Extract the [x, y] coordinate from the center of the cell holding the provided text.  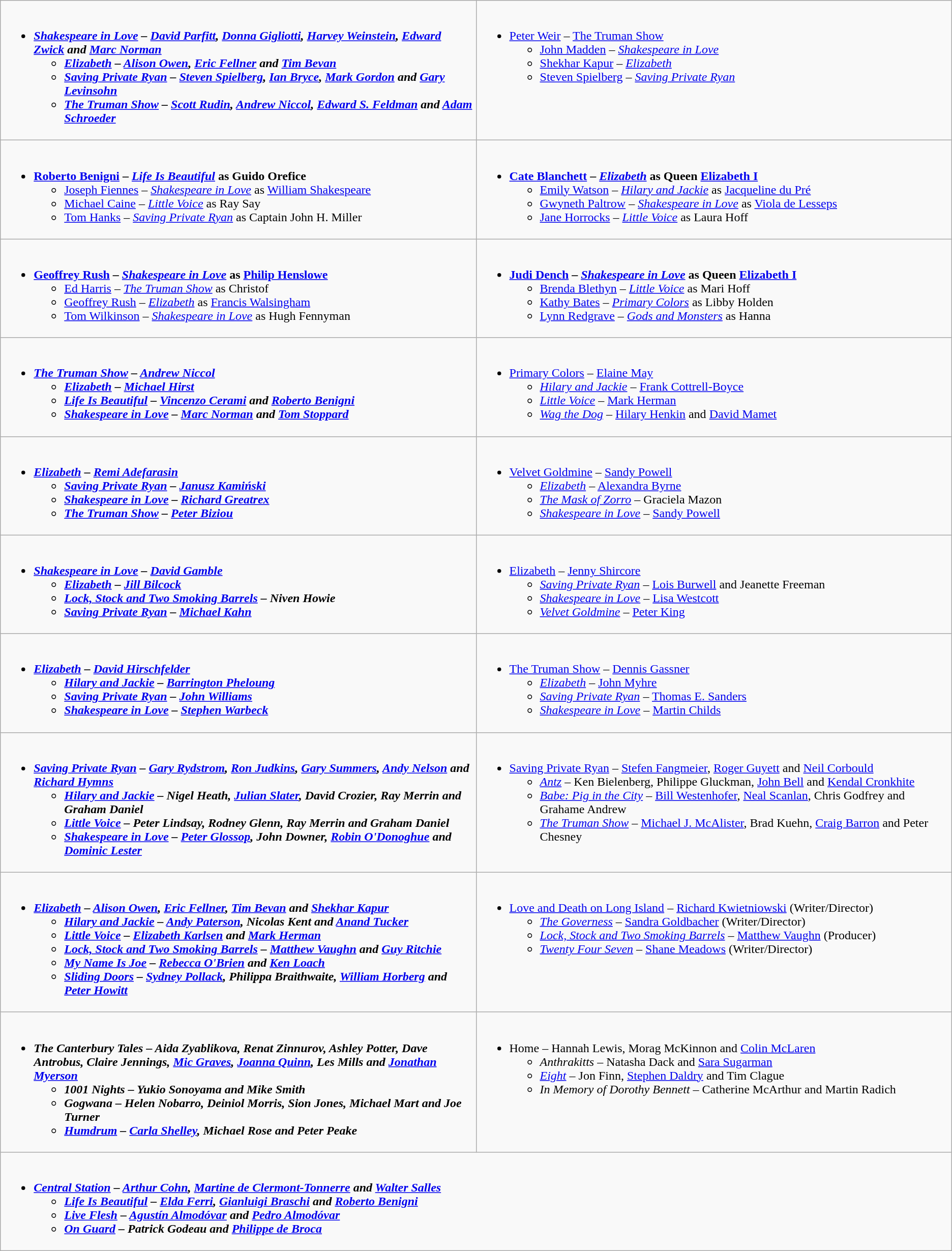
Peter Weir – The Truman ShowJohn Madden – Shakespeare in LoveShekhar Kapur – ElizabethSteven Spielberg – Saving Private Ryan [714, 70]
Elizabeth – David HirschfelderHilary and Jackie – Barrington PheloungSaving Private Ryan – John WilliamsShakespeare in Love – Stephen Warbeck [238, 683]
Primary Colors – Elaine MayHilary and Jackie – Frank Cottrell-BoyceLittle Voice – Mark HermanWag the Dog – Hilary Henkin and David Mamet [714, 387]
Shakespeare in Love – David GambleElizabeth – Jill BilcockLock, Stock and Two Smoking Barrels – Niven HowieSaving Private Ryan – Michael Kahn [238, 584]
Elizabeth – Remi AdefarasinSaving Private Ryan – Janusz KamińskiShakespeare in Love – Richard GreatrexThe Truman Show – Peter Biziou [238, 486]
Velvet Goldmine – Sandy PowellElizabeth – Alexandra ByrneThe Mask of Zorro – Graciela MazonShakespeare in Love – Sandy Powell [714, 486]
The Truman Show – Dennis GassnerElizabeth – John MyhreSaving Private Ryan – Thomas E. SandersShakespeare in Love – Martin Childs [714, 683]
Elizabeth – Jenny ShircoreSaving Private Ryan – Lois Burwell and Jeanette FreemanShakespeare in Love – Lisa WestcottVelvet Goldmine – Peter King [714, 584]
